Return the (X, Y) coordinate for the center point of the cell that contains the specified text.  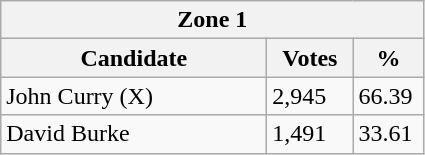
66.39 (388, 96)
John Curry (X) (134, 96)
David Burke (134, 134)
2,945 (310, 96)
Zone 1 (212, 20)
Votes (310, 58)
Candidate (134, 58)
% (388, 58)
1,491 (310, 134)
33.61 (388, 134)
